Locate the cell with the specified text and output its (X, Y) center coordinate. 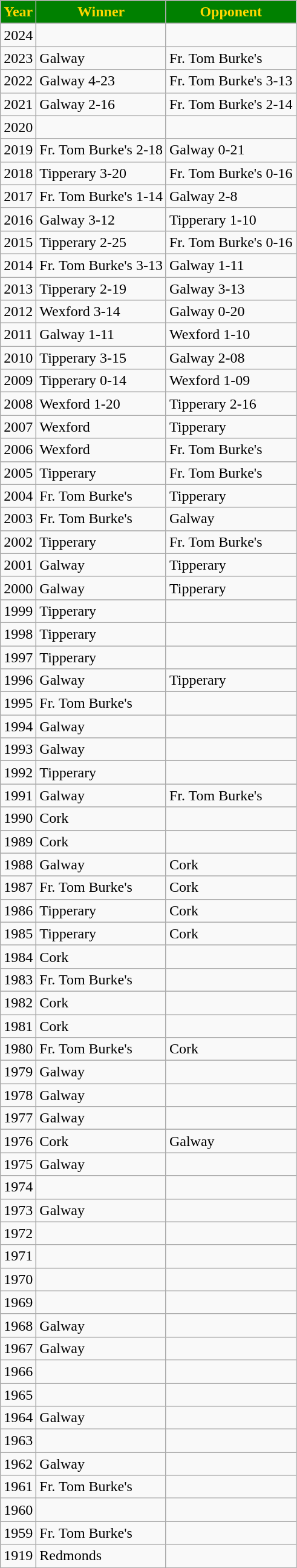
1979 (18, 1072)
2012 (18, 312)
1995 (18, 703)
1999 (18, 611)
Opponent (231, 12)
1989 (18, 842)
2017 (18, 196)
Redmonds (102, 1556)
1972 (18, 1233)
Fr. Tom Burke's 2-14 (231, 104)
1959 (18, 1533)
2003 (18, 519)
2020 (18, 127)
1991 (18, 796)
1994 (18, 726)
1982 (18, 1003)
1974 (18, 1187)
1969 (18, 1302)
Wexford 1-20 (102, 404)
1973 (18, 1210)
Galway 3-13 (231, 289)
Galway 3-12 (102, 219)
1986 (18, 911)
1998 (18, 634)
2000 (18, 588)
Winner (102, 12)
2016 (18, 219)
2004 (18, 496)
Galway 0-21 (231, 150)
2010 (18, 358)
2009 (18, 381)
1970 (18, 1279)
Tipperary 2-25 (102, 242)
1960 (18, 1510)
1980 (18, 1049)
Wexford 1-10 (231, 335)
Fr. Tom Burke's 1-14 (102, 196)
2008 (18, 404)
2023 (18, 58)
1961 (18, 1487)
2005 (18, 473)
Wexford 3-14 (102, 312)
1965 (18, 1394)
Tipperary 1-10 (231, 219)
Tipperary 3-20 (102, 173)
1971 (18, 1256)
2024 (18, 35)
1975 (18, 1164)
1996 (18, 680)
2007 (18, 427)
Galway 2-08 (231, 358)
1992 (18, 772)
1981 (18, 1026)
Galway 2-8 (231, 196)
1987 (18, 888)
1962 (18, 1464)
1977 (18, 1118)
2015 (18, 242)
1993 (18, 749)
Wexford 1-09 (231, 381)
2001 (18, 565)
2002 (18, 542)
1990 (18, 819)
Tipperary 3-15 (102, 358)
1985 (18, 934)
2022 (18, 81)
Tipperary 2-16 (231, 404)
1978 (18, 1095)
1976 (18, 1141)
1919 (18, 1556)
Galway 4-23 (102, 81)
2021 (18, 104)
2011 (18, 335)
Galway 2-16 (102, 104)
2019 (18, 150)
Galway 0-20 (231, 312)
2013 (18, 289)
Tipperary 2-19 (102, 289)
2014 (18, 265)
1988 (18, 865)
Tipperary 0-14 (102, 381)
1966 (18, 1371)
1997 (18, 657)
1964 (18, 1418)
1963 (18, 1441)
1968 (18, 1325)
2006 (18, 450)
2018 (18, 173)
1983 (18, 980)
1984 (18, 957)
Year (18, 12)
1967 (18, 1348)
Fr. Tom Burke's 2-18 (102, 150)
